For the text-containing cell, return its midpoint in (x, y) coordinate format. 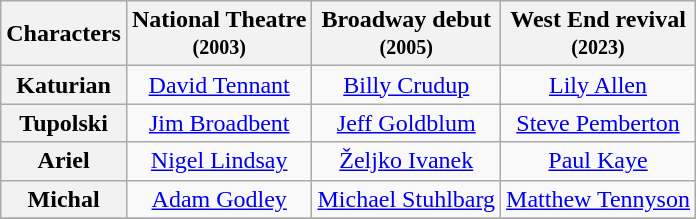
Ariel (64, 161)
West End revival (2023) (598, 34)
Characters (64, 34)
Katurian (64, 85)
David Tennant (219, 85)
Michael Stuhlbarg (406, 199)
Tupolski (64, 123)
National Theatre (2003) (219, 34)
Željko Ivanek (406, 161)
Lily Allen (598, 85)
Adam Godley (219, 199)
Nigel Lindsay (219, 161)
Jeff Goldblum (406, 123)
Paul Kaye (598, 161)
Jim Broadbent (219, 123)
Billy Crudup (406, 85)
Michal (64, 199)
Matthew Tennyson (598, 199)
Broadway debut (2005) (406, 34)
Steve Pemberton (598, 123)
